Return the [x, y] coordinate for the center point of the cell that contains the specified text.  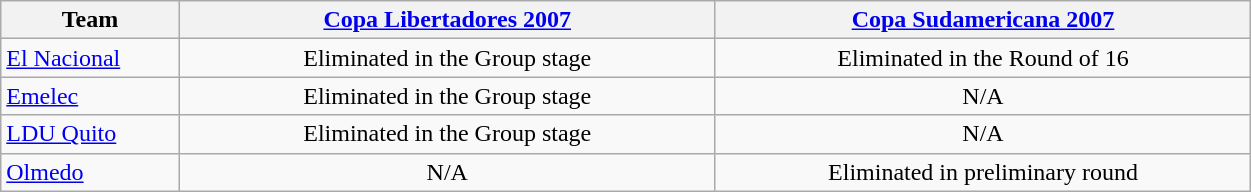
Team [90, 20]
Emelec [90, 96]
Eliminated in preliminary round [983, 172]
Copa Libertadores 2007 [447, 20]
El Nacional [90, 58]
Olmedo [90, 172]
Eliminated in the Round of 16 [983, 58]
LDU Quito [90, 134]
Copa Sudamericana 2007 [983, 20]
